Scan for the cell matching the given text and deliver its (x, y) coordinate at center. 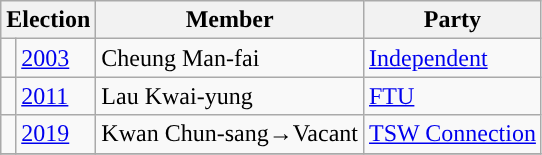
FTU (452, 96)
Party (452, 20)
TSW Connection (452, 134)
Election (48, 20)
Member (230, 20)
2003 (56, 58)
Independent (452, 58)
2019 (56, 134)
Kwan Chun-sang→Vacant (230, 134)
2011 (56, 96)
Lau Kwai-yung (230, 96)
Cheung Man-fai (230, 58)
